Find where the given text appears and provide that cell's center as [X, Y] coordinate. 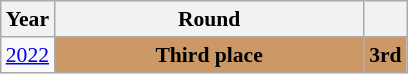
Round [209, 19]
Year [28, 19]
Third place [209, 55]
2022 [28, 55]
3rd [386, 55]
